Extract the (X, Y) coordinate from the center of the cell holding the provided text.  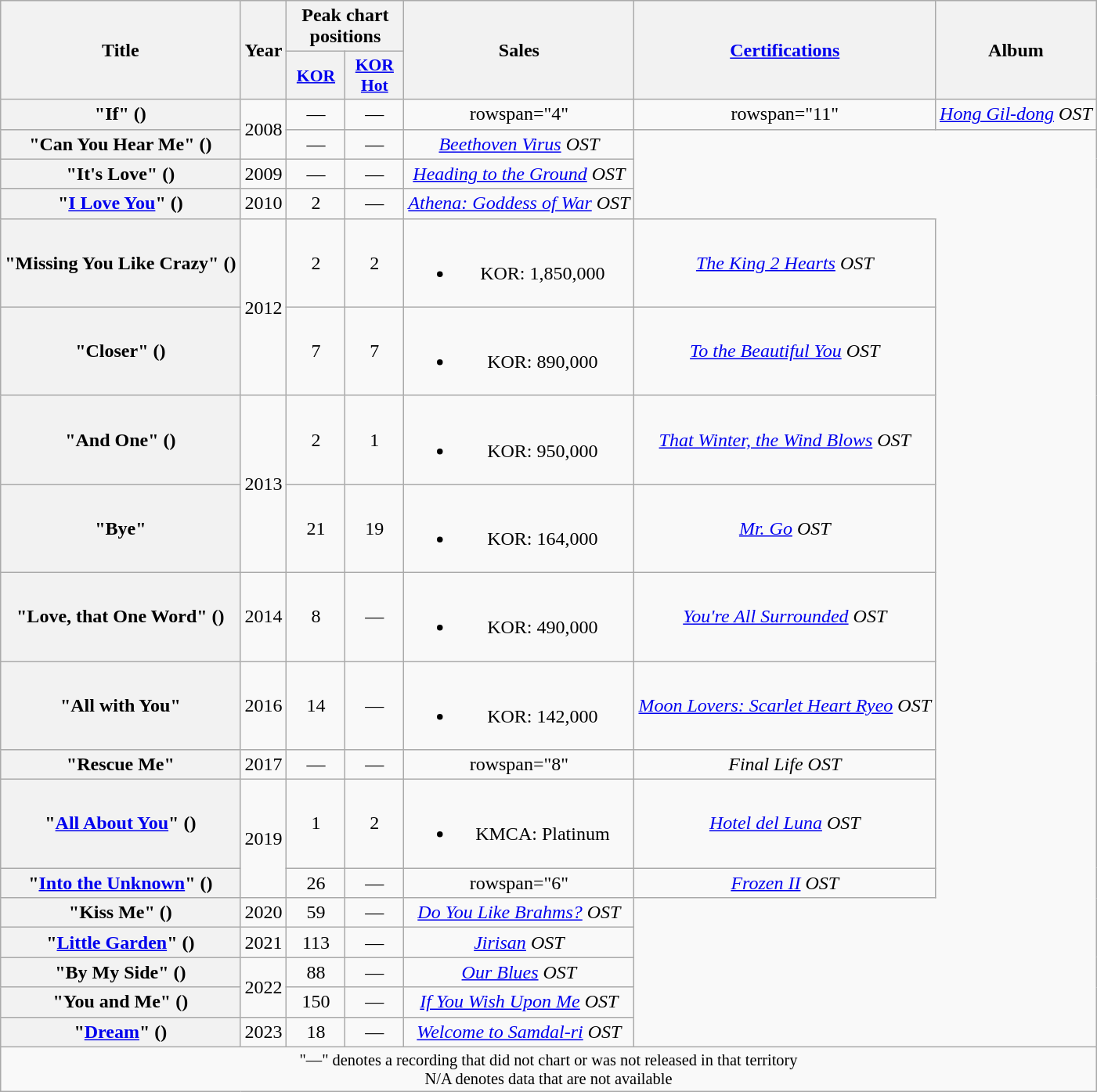
rowspan="4" (519, 114)
"—" denotes a recording that did not chart or was not released in that territoryN/A denotes data that are not available (549, 1069)
Our Blues OST (519, 972)
"It's Love" () (121, 174)
"Bye" (121, 528)
The King 2 Hearts OST (785, 263)
"You and Me" () (121, 1002)
"If" () (121, 114)
Certifications (785, 50)
"Little Garden" () (121, 942)
2009 (263, 174)
Peak chartpositions (345, 27)
rowspan="8" (519, 765)
To the Beautiful You OST (785, 351)
KOR: 1,850,000 (519, 263)
Year (263, 50)
"Kiss Me" () (121, 913)
"Missing You Like Crazy" () (121, 263)
Do You Like Brahms? OST (519, 913)
If You Wish Upon Me OST (519, 1002)
Welcome to Samdal-ri OST (519, 1032)
Hong Gil-dong OST (1016, 114)
"I Love You" () (121, 204)
"Closer" () (121, 351)
KOR: 490,000 (519, 617)
KOR: 950,000 (519, 440)
"All About You" () (121, 824)
You're All Surrounded OST (785, 617)
KOR: 890,000 (519, 351)
8 (316, 617)
2013 (263, 484)
26 (316, 883)
"By My Side" () (121, 972)
"All with You" (121, 705)
2020 (263, 913)
"Love, that One Word" () (121, 617)
rowspan="6" (519, 883)
21 (316, 528)
18 (316, 1032)
rowspan="11" (785, 114)
2008 (263, 129)
2017 (263, 765)
113 (316, 942)
Sales (519, 50)
KMCA: Platinum (519, 824)
19 (374, 528)
2010 (263, 204)
2023 (263, 1032)
Mr. Go OST (785, 528)
Moon Lovers: Scarlet Heart Ryeo OST (785, 705)
KOR: 164,000 (519, 528)
Beethoven Virus OST (519, 144)
59 (316, 913)
14 (316, 705)
Frozen II OST (785, 883)
2014 (263, 617)
2012 (263, 307)
Hotel del Luna OST (785, 824)
"Dream" () (121, 1032)
Final Life OST (785, 765)
KORHot (374, 75)
"And One" () (121, 440)
Athena: Goddess of War OST (519, 204)
150 (316, 1002)
2022 (263, 987)
88 (316, 972)
That Winter, the Wind Blows OST (785, 440)
2021 (263, 942)
2016 (263, 705)
Jirisan OST (519, 942)
Title (121, 50)
"Into the Unknown" () (121, 883)
Heading to the Ground OST (519, 174)
KOR (316, 75)
Album (1016, 50)
"Can You Hear Me" () (121, 144)
"Rescue Me" (121, 765)
2019 (263, 839)
KOR: 142,000 (519, 705)
